Scan for the cell matching the given text and deliver its [x, y] coordinate at center. 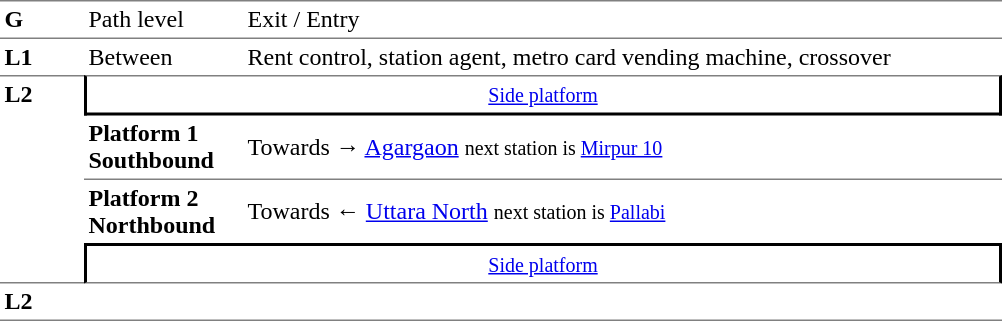
Platform 1Southbound [164, 148]
Towards ← Uttara North next station is Pallabi [622, 212]
L2 [42, 179]
Towards → Agargaon next station is Mirpur 10 [622, 148]
G [42, 20]
Platform 2Northbound [164, 212]
L1 [42, 57]
Between [164, 57]
Exit / Entry [622, 20]
Path level [164, 20]
Rent control, station agent, metro card vending machine, crossover [622, 57]
